Determine the (X, Y) coordinate at the center of the cell enclosing the given text.  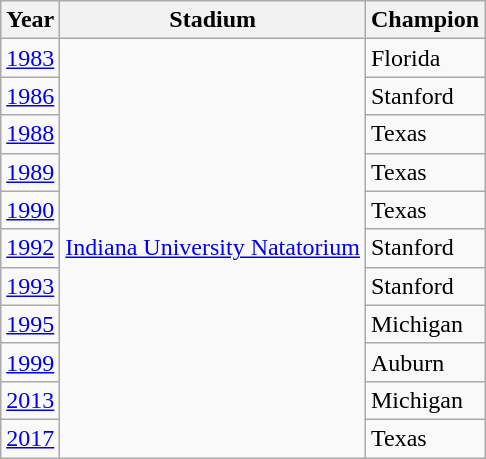
1993 (30, 286)
2017 (30, 438)
2013 (30, 400)
Stadium (213, 20)
1989 (30, 172)
1986 (30, 96)
1995 (30, 324)
1990 (30, 210)
Champion (424, 20)
Auburn (424, 362)
1988 (30, 134)
1983 (30, 58)
1999 (30, 362)
1992 (30, 248)
Florida (424, 58)
Indiana University Natatorium (213, 248)
Year (30, 20)
